Return (x, y) of the center of cell containing provided text 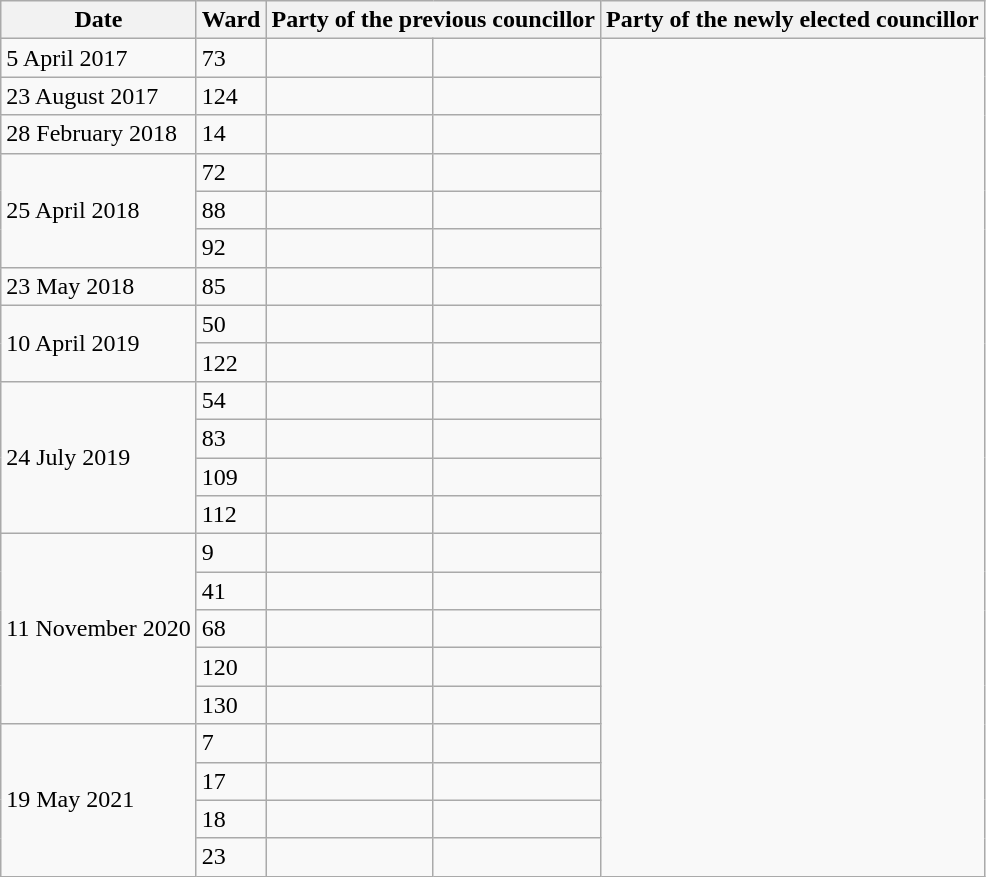
14 (231, 134)
19 May 2021 (98, 800)
5 April 2017 (98, 58)
122 (231, 362)
54 (231, 400)
85 (231, 286)
Date (98, 20)
17 (231, 781)
124 (231, 96)
130 (231, 705)
23 August 2017 (98, 96)
11 November 2020 (98, 629)
28 February 2018 (98, 134)
50 (231, 324)
41 (231, 591)
73 (231, 58)
Party of the previous councillor (434, 20)
23 May 2018 (98, 286)
112 (231, 515)
9 (231, 553)
10 April 2019 (98, 343)
Party of the newly elected councillor (793, 20)
23 (231, 857)
72 (231, 172)
18 (231, 819)
7 (231, 743)
92 (231, 248)
68 (231, 629)
120 (231, 667)
109 (231, 477)
Ward (231, 20)
88 (231, 210)
83 (231, 438)
25 April 2018 (98, 210)
24 July 2019 (98, 457)
